Return the (x, y) coordinate for the center point of the cell that contains the specified text.  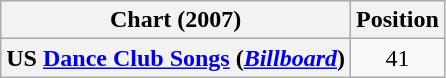
41 (398, 58)
Position (398, 20)
Chart (2007) (176, 20)
US Dance Club Songs (Billboard) (176, 58)
